From the cell containing the given text, extract its center point as [x, y] coordinate. 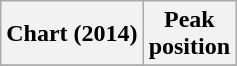
Peakposition [189, 34]
Chart (2014) [72, 34]
